Capture the cell that displays the provided text and extract its [X, Y] central coordinate. 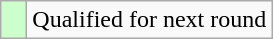
Qualified for next round [150, 20]
